Find where the given text appears and provide that cell's center as (x, y) coordinate. 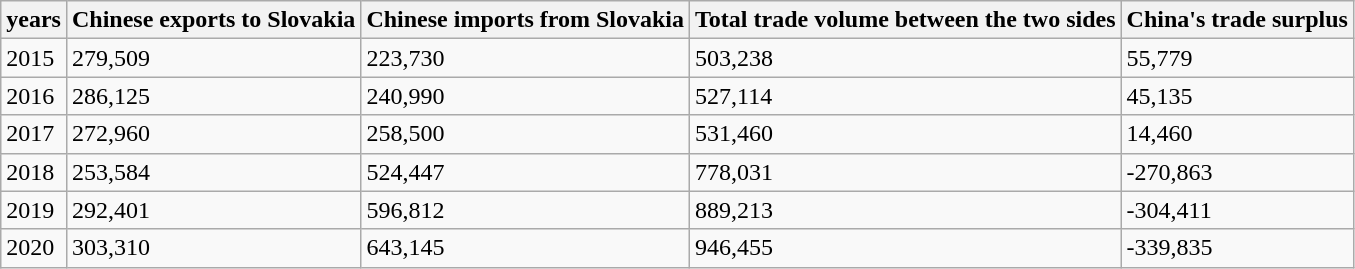
524,447 (526, 172)
2015 (34, 58)
240,990 (526, 96)
531,460 (906, 134)
946,455 (906, 248)
Total trade volume between the two sides (906, 20)
14,460 (1237, 134)
-339,835 (1237, 248)
303,310 (213, 248)
527,114 (906, 96)
2018 (34, 172)
2020 (34, 248)
503,238 (906, 58)
years (34, 20)
279,509 (213, 58)
-304,411 (1237, 210)
2017 (34, 134)
889,213 (906, 210)
Chinese imports from Slovakia (526, 20)
272,960 (213, 134)
55,779 (1237, 58)
286,125 (213, 96)
253,584 (213, 172)
-270,863 (1237, 172)
643,145 (526, 248)
223,730 (526, 58)
258,500 (526, 134)
2016 (34, 96)
596,812 (526, 210)
45,135 (1237, 96)
292,401 (213, 210)
Chinese exports to Slovakia (213, 20)
China's trade surplus (1237, 20)
2019 (34, 210)
778,031 (906, 172)
